Search for the cell housing the specified text and yield its (X, Y) center coordinate. 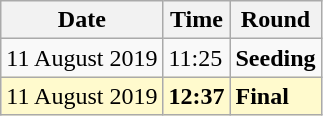
Round (276, 20)
Time (196, 20)
Date (82, 20)
Seeding (276, 58)
12:37 (196, 96)
Final (276, 96)
11:25 (196, 58)
